For the text-containing cell, return its midpoint in [X, Y] coordinate format. 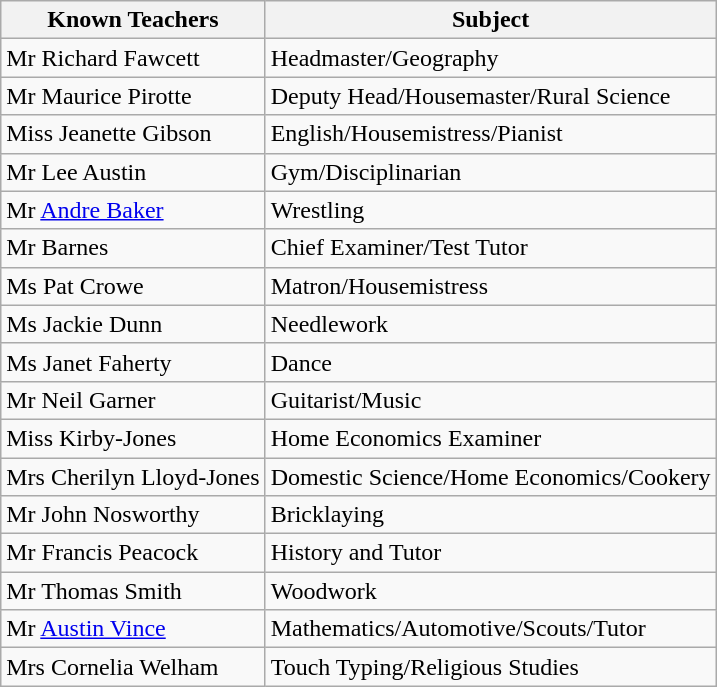
English/Housemistress/Pianist [490, 134]
Touch Typing/Religious Studies [490, 667]
Miss Kirby-Jones [133, 438]
Mr John Nosworthy [133, 515]
Home Economics Examiner [490, 438]
Deputy Head/Housemaster/Rural Science [490, 96]
Needlework [490, 324]
Gym/Disciplinarian [490, 172]
Mr Maurice Pirotte [133, 96]
Mr Thomas Smith [133, 591]
Ms Jackie Dunn [133, 324]
Headmaster/Geography [490, 58]
Mrs Cornelia Welham [133, 667]
Mr Lee Austin [133, 172]
Guitarist/Music [490, 400]
Chief Examiner/Test Tutor [490, 248]
Mr Neil Garner [133, 400]
Known Teachers [133, 20]
Mr Barnes [133, 248]
Domestic Science/Home Economics/Cookery [490, 477]
Mr Austin Vince [133, 629]
History and Tutor [490, 553]
Ms Janet Faherty [133, 362]
Dance [490, 362]
Matron/Housemistress [490, 286]
Bricklaying [490, 515]
Mrs Cherilyn Lloyd-Jones [133, 477]
Subject [490, 20]
Mr Francis Peacock [133, 553]
Miss Jeanette Gibson [133, 134]
Mr Richard Fawcett [133, 58]
Wrestling [490, 210]
Mr Andre Baker [133, 210]
Ms Pat Crowe [133, 286]
Woodwork [490, 591]
Mathematics/Automotive/Scouts/Tutor [490, 629]
